Extract the [x, y] coordinate from the center of the cell holding the provided text.  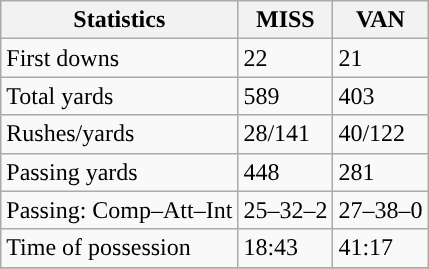
MISS [286, 20]
Passing: Comp–Att–Int [120, 210]
Passing yards [120, 172]
28/141 [286, 134]
21 [380, 58]
Time of possession [120, 248]
VAN [380, 20]
41:17 [380, 248]
First downs [120, 58]
22 [286, 58]
18:43 [286, 248]
281 [380, 172]
27–38–0 [380, 210]
448 [286, 172]
403 [380, 96]
589 [286, 96]
40/122 [380, 134]
Rushes/yards [120, 134]
Total yards [120, 96]
Statistics [120, 20]
25–32–2 [286, 210]
